For the text-containing cell, return its midpoint in (x, y) coordinate format. 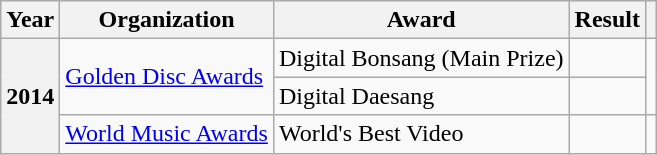
2014 (30, 96)
Award (421, 20)
Year (30, 20)
Digital Bonsang (Main Prize) (421, 58)
Organization (167, 20)
World Music Awards (167, 134)
Digital Daesang (421, 96)
Result (607, 20)
Golden Disc Awards (167, 77)
World's Best Video (421, 134)
